Output the (X, Y) coordinate of the center of the cell containing the given text.  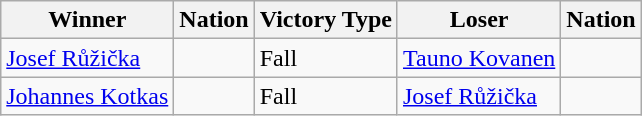
Tauno Kovanen (478, 58)
Victory Type (326, 20)
Winner (88, 20)
Loser (478, 20)
Johannes Kotkas (88, 96)
